Locate the cell with the specified text and output its (X, Y) center coordinate. 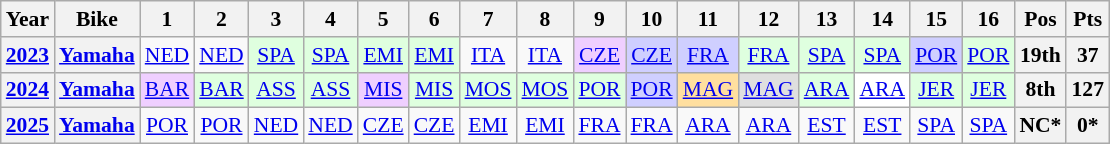
Bike (97, 19)
0* (1088, 126)
3 (276, 19)
12 (768, 19)
10 (652, 19)
2025 (28, 126)
7 (488, 19)
127 (1088, 90)
Pts (1088, 19)
9 (599, 19)
15 (936, 19)
5 (384, 19)
11 (708, 19)
16 (988, 19)
2024 (28, 90)
6 (434, 19)
8th (1040, 90)
19th (1040, 55)
4 (330, 19)
NC* (1040, 126)
2 (222, 19)
13 (827, 19)
Pos (1040, 19)
14 (882, 19)
Year (28, 19)
2023 (28, 55)
8 (544, 19)
37 (1088, 55)
1 (168, 19)
